Pinpoint the cell where the given text exists, returning its [X, Y] midpoint coordinate. 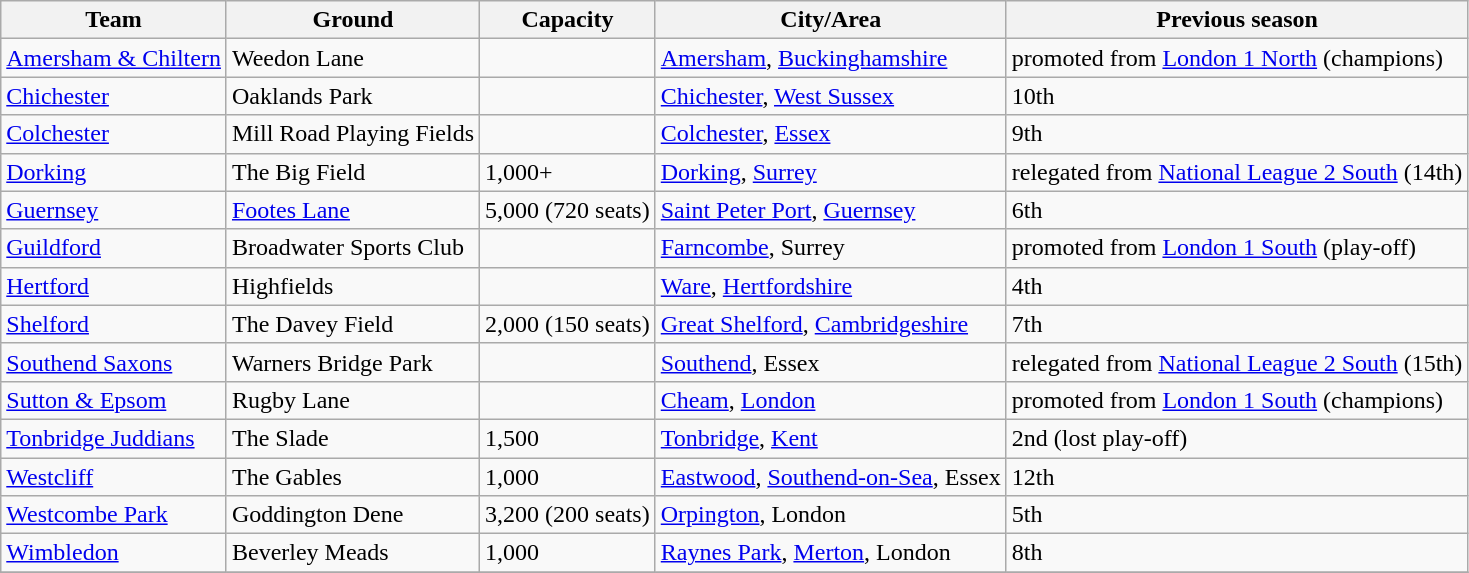
Guernsey [114, 210]
Beverley Meads [352, 553]
9th [1237, 134]
Footes Lane [352, 210]
Guildford [114, 248]
Saint Peter Port, Guernsey [830, 210]
Amersham & Chiltern [114, 58]
Eastwood, Southend-on-Sea, Essex [830, 477]
4th [1237, 286]
relegated from National League 2 South (15th) [1237, 362]
Sutton & Epsom [114, 400]
City/Area [830, 20]
The Davey Field [352, 324]
12th [1237, 477]
5th [1237, 515]
promoted from London 1 South (play-off) [1237, 248]
Colchester, Essex [830, 134]
Team [114, 20]
promoted from London 1 South (champions) [1237, 400]
Previous season [1237, 20]
Orpington, London [830, 515]
Great Shelford, Cambridgeshire [830, 324]
Amersham, Buckinghamshire [830, 58]
Chichester [114, 96]
The Big Field [352, 172]
promoted from London 1 North (champions) [1237, 58]
Wimbledon [114, 553]
Westcliff [114, 477]
10th [1237, 96]
1,000+ [568, 172]
Rugby Lane [352, 400]
Dorking, Surrey [830, 172]
6th [1237, 210]
Cheam, London [830, 400]
2nd (lost play-off) [1237, 438]
Farncombe, Surrey [830, 248]
Southend Saxons [114, 362]
5,000 (720 seats) [568, 210]
Westcombe Park [114, 515]
Chichester, West Sussex [830, 96]
3,200 (200 seats) [568, 515]
Highfields [352, 286]
Shelford [114, 324]
Oaklands Park [352, 96]
The Gables [352, 477]
8th [1237, 553]
Dorking [114, 172]
Mill Road Playing Fields [352, 134]
7th [1237, 324]
Capacity [568, 20]
1,500 [568, 438]
Hertford [114, 286]
Ground [352, 20]
Tonbridge Juddians [114, 438]
Broadwater Sports Club [352, 248]
Goddington Dene [352, 515]
Colchester [114, 134]
Ware, Hertfordshire [830, 286]
Warners Bridge Park [352, 362]
2,000 (150 seats) [568, 324]
The Slade [352, 438]
relegated from National League 2 South (14th) [1237, 172]
Weedon Lane [352, 58]
Southend, Essex [830, 362]
Raynes Park, Merton, London [830, 553]
Tonbridge, Kent [830, 438]
